Identify which cell holds the provided text, then report its [x, y] central coordinate. 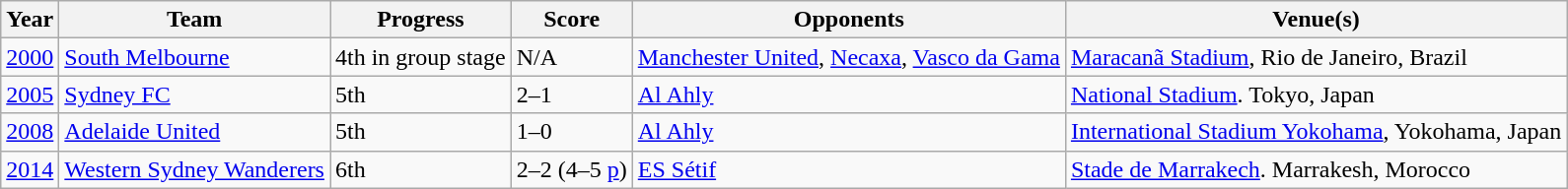
National Stadium. Tokyo, Japan [1316, 94]
Manchester United, Necaxa, Vasco da Gama [848, 57]
Sydney FC [195, 94]
2014 [30, 169]
Venue(s) [1316, 20]
ES Sétif [848, 169]
Team [195, 20]
2000 [30, 57]
Year [30, 20]
Stade de Marrakech. Marrakesh, Morocco [1316, 169]
2–2 (4–5 p) [572, 169]
2008 [30, 132]
6th [420, 169]
Score [572, 20]
International Stadium Yokohama, Yokohama, Japan [1316, 132]
N/A [572, 57]
South Melbourne [195, 57]
Opponents [848, 20]
Maracanã Stadium, Rio de Janeiro, Brazil [1316, 57]
1–0 [572, 132]
Western Sydney Wanderers [195, 169]
Adelaide United [195, 132]
2005 [30, 94]
2–1 [572, 94]
Progress [420, 20]
4th in group stage [420, 57]
